Find where the given text appears and provide that cell's center as (x, y) coordinate. 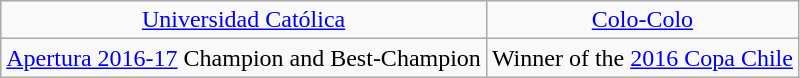
Universidad Católica (244, 20)
Colo-Colo (642, 20)
Winner of the 2016 Copa Chile (642, 58)
Apertura 2016-17 Champion and Best-Champion (244, 58)
